Capture the cell that displays the provided text and extract its (x, y) central coordinate. 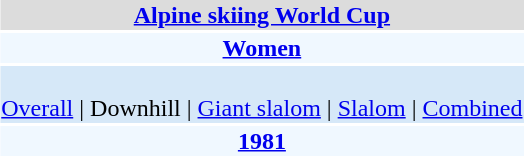
Alpine skiing World Cup (262, 15)
1981 (262, 141)
Women (262, 48)
Overall | Downhill | Giant slalom | Slalom | Combined (262, 94)
